Return (x, y) of the center of cell containing provided text 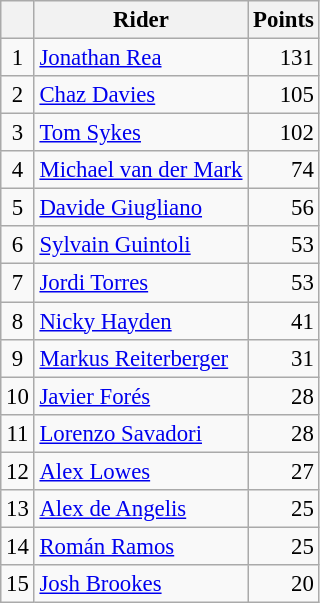
12 (18, 471)
Tom Sykes (141, 133)
9 (18, 358)
Points (284, 20)
5 (18, 208)
4 (18, 170)
Markus Reiterberger (141, 358)
Michael van der Mark (141, 170)
Lorenzo Savadori (141, 433)
Davide Giugliano (141, 208)
Nicky Hayden (141, 321)
6 (18, 245)
14 (18, 546)
Jordi Torres (141, 283)
Román Ramos (141, 546)
Jonathan Rea (141, 58)
15 (18, 584)
20 (284, 584)
41 (284, 321)
11 (18, 433)
1 (18, 58)
105 (284, 95)
31 (284, 358)
7 (18, 283)
8 (18, 321)
Alex de Angelis (141, 509)
74 (284, 170)
Chaz Davies (141, 95)
56 (284, 208)
Javier Forés (141, 396)
Josh Brookes (141, 584)
102 (284, 133)
13 (18, 509)
10 (18, 396)
2 (18, 95)
27 (284, 471)
131 (284, 58)
Sylvain Guintoli (141, 245)
Alex Lowes (141, 471)
Rider (141, 20)
3 (18, 133)
